Capture the cell that displays the provided text and extract its [X, Y] central coordinate. 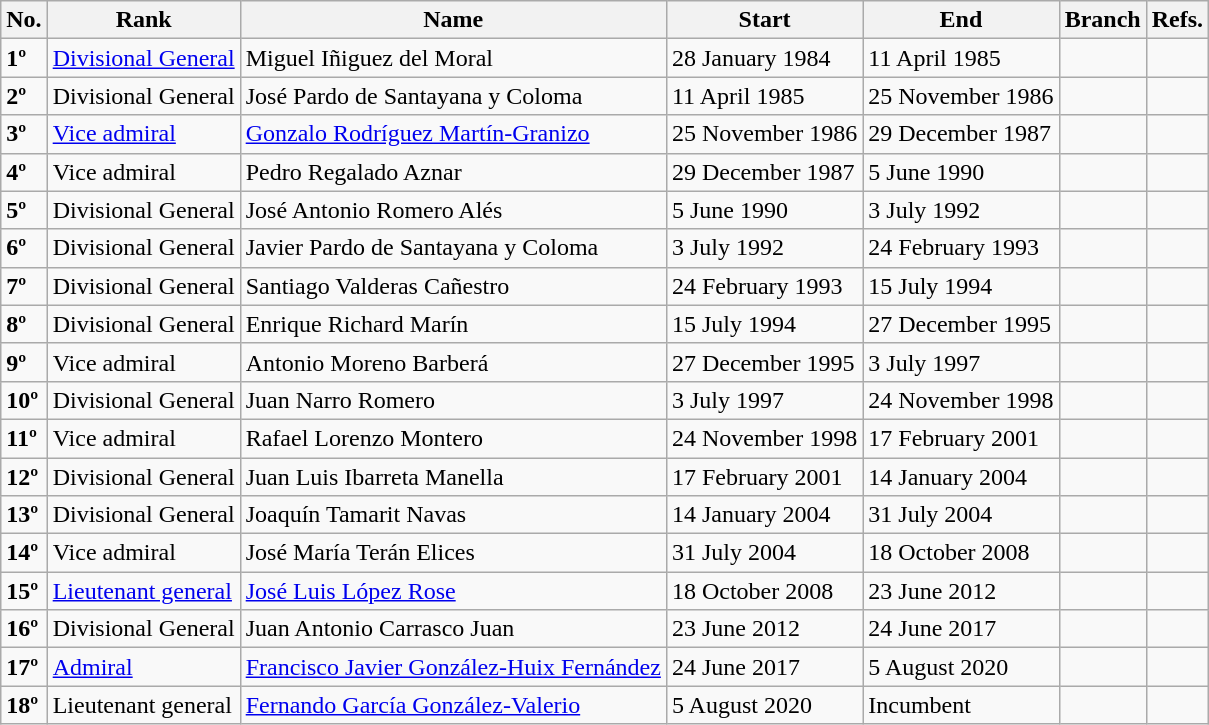
Santiago Valderas Cañestro [453, 286]
6º [24, 248]
14º [24, 553]
11º [24, 438]
Miguel Iñiguez del Moral [453, 58]
Pedro Regalado Aznar [453, 172]
Rafael Lorenzo Montero [453, 438]
9º [24, 362]
Name [453, 20]
Antonio Moreno Barberá [453, 362]
Incumbent [961, 705]
3º [24, 134]
5º [24, 210]
No. [24, 20]
Joaquín Tamarit Navas [453, 515]
Refs. [1177, 20]
10º [24, 400]
José María Terán Elices [453, 553]
Gonzalo Rodríguez Martín-Granizo [453, 134]
José Antonio Romero Alés [453, 210]
Francisco Javier González-Huix Fernández [453, 667]
End [961, 20]
2º [24, 96]
18º [24, 705]
Rank [144, 20]
Juan Luis Ibarreta Manella [453, 477]
16º [24, 629]
1º [24, 58]
Branch [1102, 20]
Fernando García González-Valerio [453, 705]
17º [24, 667]
Admiral [144, 667]
Javier Pardo de Santayana y Coloma [453, 248]
12º [24, 477]
4º [24, 172]
13º [24, 515]
8º [24, 324]
Enrique Richard Marín [453, 324]
7º [24, 286]
Start [764, 20]
Juan Narro Romero [453, 400]
28 January 1984 [764, 58]
José Luis López Rose [453, 591]
José Pardo de Santayana y Coloma [453, 96]
15º [24, 591]
Juan Antonio Carrasco Juan [453, 629]
